Extract the [x, y] coordinate from the center of the cell holding the provided text.  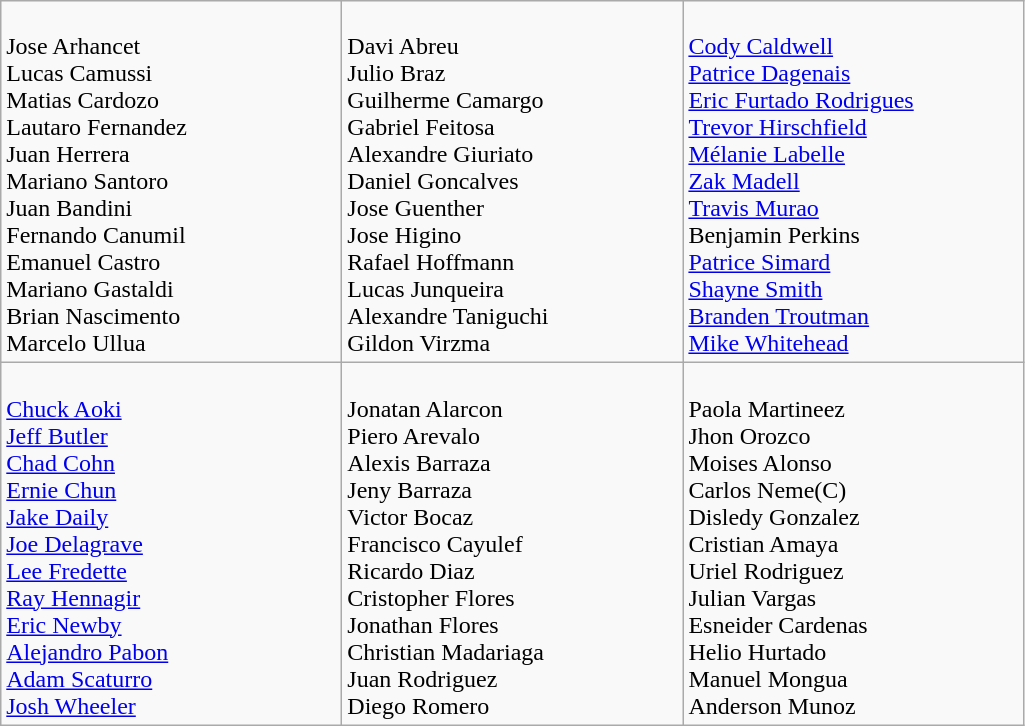
Chuck AokiJeff ButlerChad CohnErnie ChunJake DailyJoe DelagraveLee FredetteRay HennagirEric NewbyAlejandro PabonAdam ScaturroJosh Wheeler [172, 544]
